Extract the (X, Y) coordinate from the center of the cell holding the provided text.  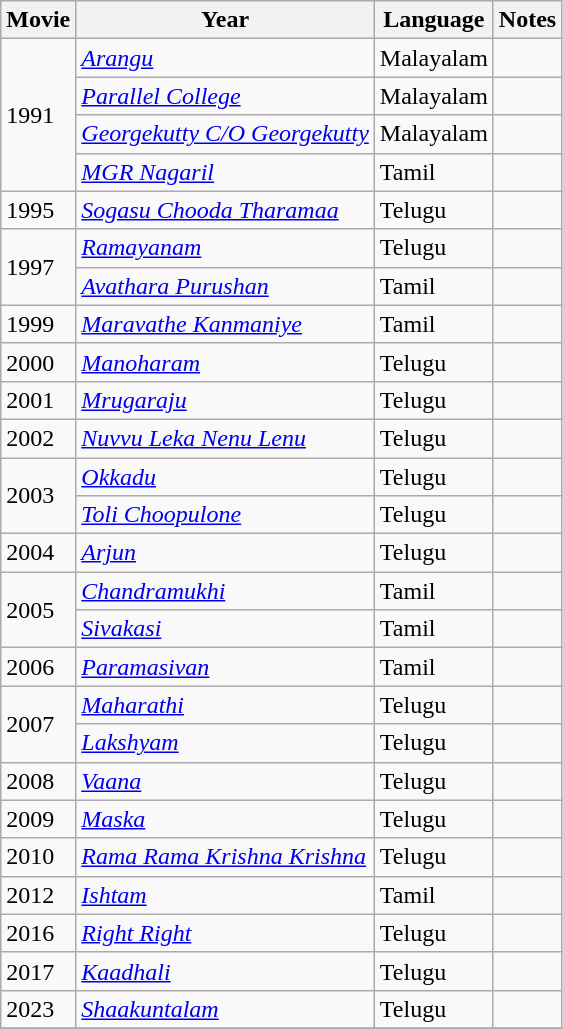
2017 (38, 971)
2023 (38, 1009)
2008 (38, 781)
2005 (38, 610)
2012 (38, 895)
2000 (38, 362)
1991 (38, 115)
Year (226, 20)
Maharathi (226, 705)
Arangu (226, 58)
1995 (38, 210)
Right Right (226, 933)
Maska (226, 819)
2004 (38, 553)
Paramasivan (226, 667)
Sogasu Chooda Tharamaa (226, 210)
2016 (38, 933)
Chandramukhi (226, 591)
Arjun (226, 553)
2006 (38, 667)
Parallel College (226, 96)
1999 (38, 324)
Vaana (226, 781)
Shaakuntalam (226, 1009)
Kaadhali (226, 971)
2001 (38, 400)
Language (434, 20)
1997 (38, 267)
Ramayanam (226, 248)
Lakshyam (226, 743)
Georgekutty C/O Georgekutty (226, 134)
Okkadu (226, 477)
Rama Rama Krishna Krishna (226, 857)
Avathara Purushan (226, 286)
MGR Nagaril (226, 172)
Manoharam (226, 362)
2002 (38, 438)
Movie (38, 20)
2007 (38, 724)
Mrugaraju (226, 400)
2003 (38, 496)
2010 (38, 857)
Toli Choopulone (226, 515)
Sivakasi (226, 629)
Notes (527, 20)
Maravathe Kanmaniye (226, 324)
Ishtam (226, 895)
2009 (38, 819)
Nuvvu Leka Nenu Lenu (226, 438)
